Return the [X, Y] coordinate for the center point of the cell that contains the specified text.  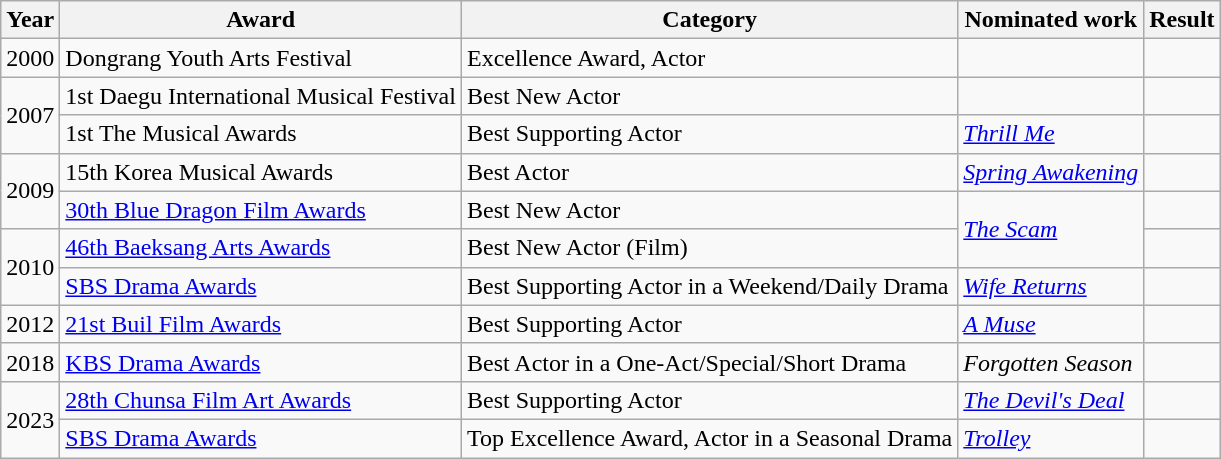
2009 [30, 191]
Trolley [1051, 438]
Excellence Award, Actor [709, 58]
The Scam [1051, 229]
30th Blue Dragon Film Awards [261, 210]
2007 [30, 115]
Year [30, 20]
2010 [30, 267]
15th Korea Musical Awards [261, 172]
A Muse [1051, 324]
2018 [30, 362]
Best New Actor (Film) [709, 248]
Spring Awakening [1051, 172]
The Devil's Deal [1051, 400]
2000 [30, 58]
2023 [30, 419]
Forgotten Season [1051, 362]
Thrill Me [1051, 134]
2012 [30, 324]
Dongrang Youth Arts Festival [261, 58]
Category [709, 20]
Result [1182, 20]
Best Actor [709, 172]
Top Excellence Award, Actor in a Seasonal Drama [709, 438]
1st Daegu International Musical Festival [261, 96]
Best Supporting Actor in a Weekend/Daily Drama [709, 286]
KBS Drama Awards [261, 362]
Wife Returns [1051, 286]
21st Buil Film Awards [261, 324]
Nominated work [1051, 20]
Award [261, 20]
46th Baeksang Arts Awards [261, 248]
1st The Musical Awards [261, 134]
28th Chunsa Film Art Awards [261, 400]
Best Actor in a One-Act/Special/Short Drama [709, 362]
